Pinpoint the cell where the given text exists, returning its [X, Y] midpoint coordinate. 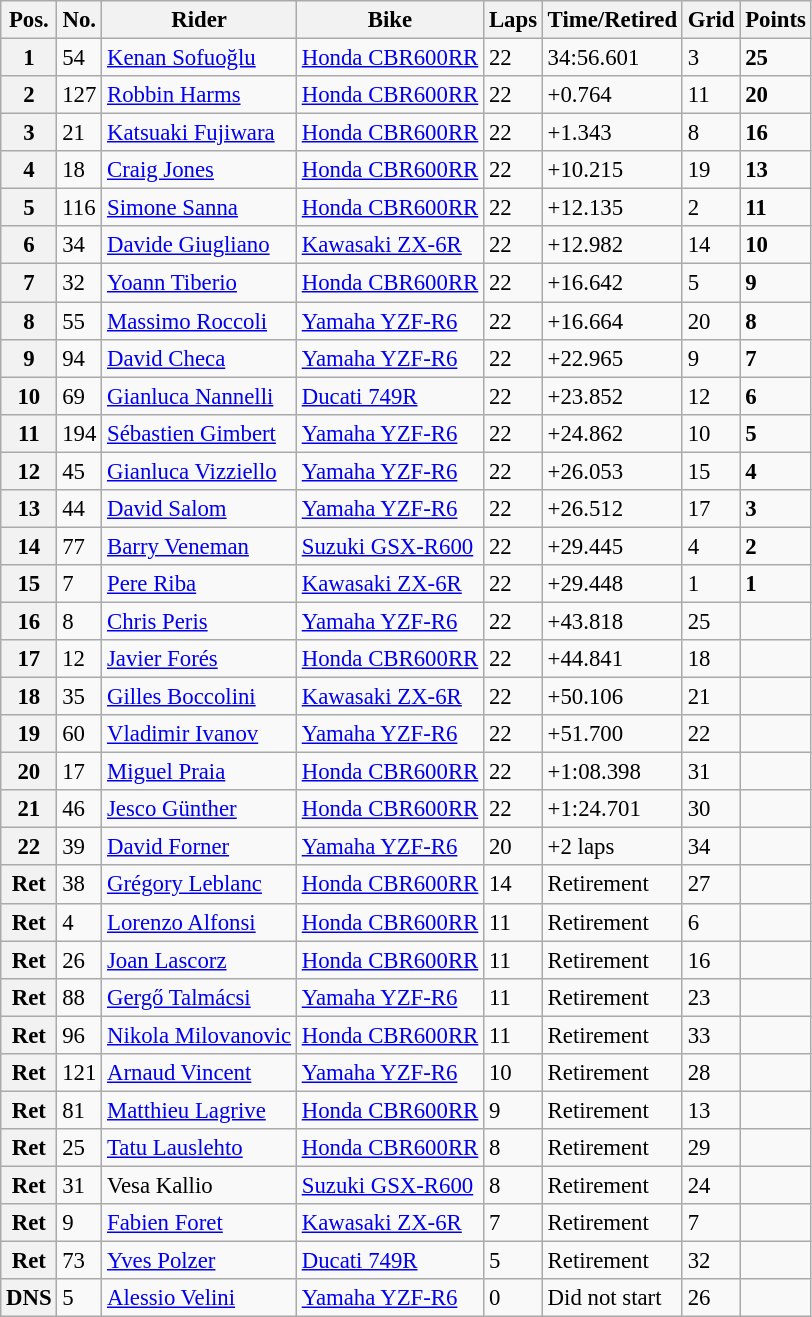
+50.106 [612, 697]
Robbin Harms [200, 95]
+1:08.398 [612, 772]
45 [80, 471]
46 [80, 809]
Did not start [612, 1298]
David Checa [200, 358]
+43.818 [612, 621]
+1:24.701 [612, 809]
Grid [710, 20]
Davide Giugliano [200, 245]
Joan Lascorz [200, 960]
DNS [29, 1298]
24 [710, 1185]
Kenan Sofuoğlu [200, 58]
Tatu Lauslehto [200, 1148]
Barry Veneman [200, 546]
David Salom [200, 509]
+12.982 [612, 245]
116 [80, 208]
+29.445 [612, 546]
194 [80, 433]
Vladimir Ivanov [200, 734]
+12.135 [612, 208]
60 [80, 734]
Bike [390, 20]
27 [710, 885]
Miguel Praia [200, 772]
Laps [514, 20]
Craig Jones [200, 170]
35 [80, 697]
44 [80, 509]
23 [710, 997]
81 [80, 1110]
Grégory Leblanc [200, 885]
+26.512 [612, 509]
34:56.601 [612, 58]
Pere Riba [200, 584]
77 [80, 546]
96 [80, 1035]
Alessio Velini [200, 1298]
+16.642 [612, 283]
Fabien Foret [200, 1223]
+1.343 [612, 133]
33 [710, 1035]
Yves Polzer [200, 1261]
Sébastien Gimbert [200, 433]
73 [80, 1261]
Gilles Boccolini [200, 697]
Gianluca Nannelli [200, 396]
Matthieu Lagrive [200, 1110]
+22.965 [612, 358]
Points [776, 20]
0 [514, 1298]
54 [80, 58]
30 [710, 809]
Chris Peris [200, 621]
Nikola Milovanovic [200, 1035]
55 [80, 321]
127 [80, 95]
Katsuaki Fujiwara [200, 133]
Yoann Tiberio [200, 283]
Gergő Talmácsi [200, 997]
121 [80, 1073]
+26.053 [612, 471]
Simone Sanna [200, 208]
Javier Forés [200, 659]
+10.215 [612, 170]
Jesco Günther [200, 809]
+23.852 [612, 396]
69 [80, 396]
88 [80, 997]
39 [80, 847]
94 [80, 358]
Gianluca Vizziello [200, 471]
+44.841 [612, 659]
Time/Retired [612, 20]
+16.664 [612, 321]
Vesa Kallio [200, 1185]
28 [710, 1073]
Rider [200, 20]
Massimo Roccoli [200, 321]
David Forner [200, 847]
Lorenzo Alfonsi [200, 922]
29 [710, 1148]
+29.448 [612, 584]
+51.700 [612, 734]
No. [80, 20]
+2 laps [612, 847]
Pos. [29, 20]
Arnaud Vincent [200, 1073]
+24.862 [612, 433]
38 [80, 885]
+0.764 [612, 95]
